Return (X, Y) of the center of cell containing provided text 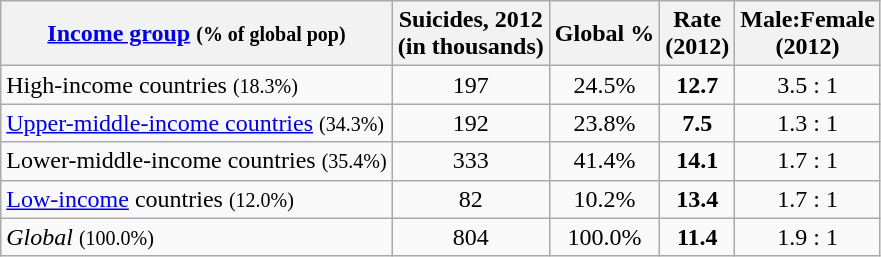
1.3 : 1 (808, 123)
Rate(2012) (698, 34)
3.5 : 1 (808, 85)
Global (100.0%) (196, 237)
24.5% (604, 85)
High-income countries (18.3%) (196, 85)
Upper-middle-income countries (34.3%) (196, 123)
Income group (% of global pop) (196, 34)
Global % (604, 34)
82 (470, 199)
7.5 (698, 123)
804 (470, 237)
11.4 (698, 237)
14.1 (698, 161)
1.9 : 1 (808, 237)
100.0% (604, 237)
12.7 (698, 85)
23.8% (604, 123)
Suicides, 2012(in thousands) (470, 34)
197 (470, 85)
192 (470, 123)
333 (470, 161)
Male:Female(2012) (808, 34)
10.2% (604, 199)
13.4 (698, 199)
Low-income countries (12.0%) (196, 199)
41.4% (604, 161)
Lower-middle-income countries (35.4%) (196, 161)
